Pinpoint the cell where the given text exists, returning its [X, Y] midpoint coordinate. 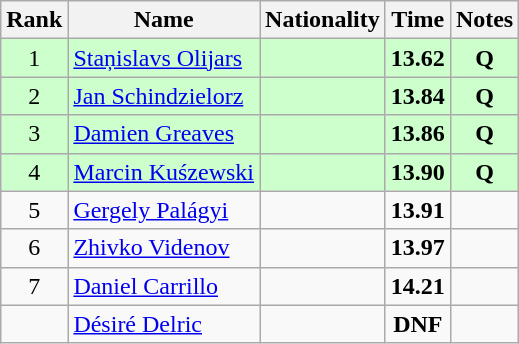
Staņislavs Olijars [164, 58]
13.86 [418, 134]
Désiré Delric [164, 324]
2 [34, 96]
6 [34, 248]
Jan Schindzielorz [164, 96]
7 [34, 286]
13.62 [418, 58]
Time [418, 20]
DNF [418, 324]
Notes [484, 20]
Name [164, 20]
13.97 [418, 248]
3 [34, 134]
4 [34, 172]
13.91 [418, 210]
Marcin Kuśzewski [164, 172]
5 [34, 210]
Rank [34, 20]
Daniel Carrillo [164, 286]
14.21 [418, 286]
Zhivko Videnov [164, 248]
Gergely Palágyi [164, 210]
1 [34, 58]
Damien Greaves [164, 134]
13.90 [418, 172]
Nationality [323, 20]
13.84 [418, 96]
